Identify which cell holds the provided text, then report its [X, Y] central coordinate. 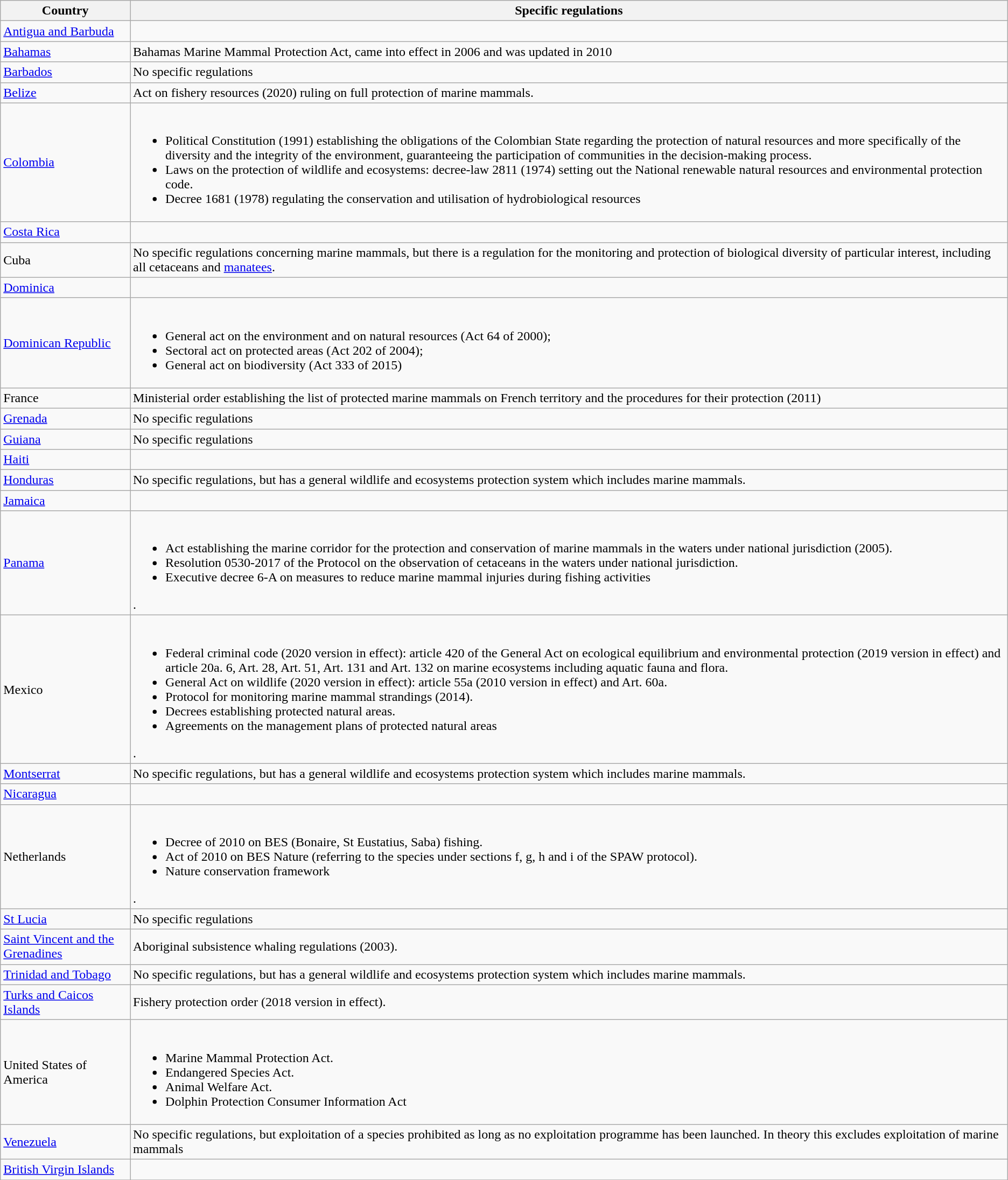
Dominica [66, 287]
Haiti [66, 460]
Marine Mammal Protection Act.Endangered Species Act.Animal Welfare Act.Dolphin Protection Consumer Information Act [569, 1072]
United States of America [66, 1072]
Cuba [66, 259]
Specific regulations [569, 11]
Barbados [66, 72]
Saint Vincent and the Grenadines [66, 946]
Aboriginal subsistence whaling regulations (2003). [569, 946]
Nicaragua [66, 794]
Costa Rica [66, 232]
Turks and Caicos Islands [66, 1002]
Bahamas Marine Mammal Protection Act, came into effect in 2006 and was updated in 2010 [569, 52]
Act on fishery resources (2020) ruling on full protection of marine mammals. [569, 93]
Belize [66, 93]
Trinidad and Tobago [66, 974]
Grenada [66, 418]
France [66, 398]
Colombia [66, 163]
Panama [66, 563]
British Virgin Islands [66, 1169]
Mexico [66, 689]
Antigua and Barbuda [66, 31]
Dominican Republic [66, 342]
Netherlands [66, 856]
Venezuela [66, 1141]
Montserrat [66, 774]
Jamaica [66, 501]
Fishery protection order (2018 version in effect). [569, 1002]
Ministerial order establishing the list of protected marine mammals on French territory and the procedures for their protection (2011) [569, 398]
Country [66, 11]
Honduras [66, 480]
Bahamas [66, 52]
Guiana [66, 439]
St Lucia [66, 919]
